Pinpoint the cell where the given text exists, returning its (X, Y) midpoint coordinate. 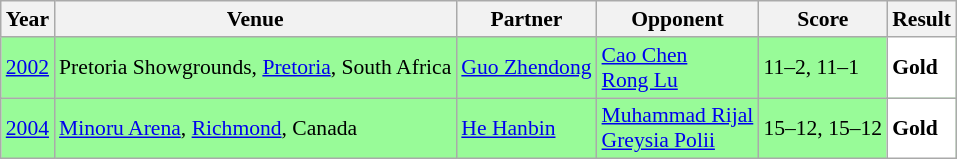
2002 (28, 68)
Cao Chen Rong Lu (678, 68)
15–12, 15–12 (822, 128)
Muhammad Rijal Greysia Polii (678, 128)
Score (822, 19)
Guo Zhendong (526, 68)
Pretoria Showgrounds, Pretoria, South Africa (255, 68)
Year (28, 19)
Minoru Arena, Richmond, Canada (255, 128)
2004 (28, 128)
Partner (526, 19)
11–2, 11–1 (822, 68)
Opponent (678, 19)
Venue (255, 19)
Result (922, 19)
He Hanbin (526, 128)
